From the cell containing the given text, extract its center point as [X, Y] coordinate. 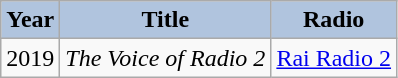
2019 [30, 58]
Title [166, 20]
The Voice of Radio 2 [166, 58]
Radio [334, 20]
Year [30, 20]
Rai Radio 2 [334, 58]
